Capture the cell that displays the provided text and extract its (x, y) central coordinate. 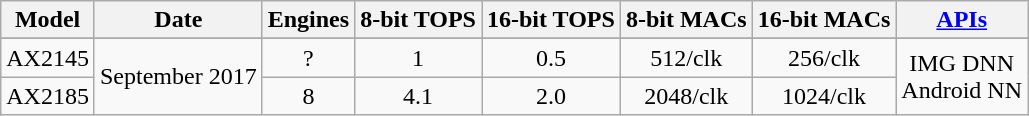
16-bit TOPS (552, 20)
1024/clk (824, 96)
APIs (962, 20)
Date (178, 20)
Model (48, 20)
0.5 (552, 58)
16-bit MACs (824, 20)
4.1 (418, 96)
September 2017 (178, 77)
2048/clk (686, 96)
512/clk (686, 58)
8 (308, 96)
2.0 (552, 96)
Engines (308, 20)
8-bit MACs (686, 20)
AX2145 (48, 58)
? (308, 58)
1 (418, 58)
AX2185 (48, 96)
IMG DNNAndroid NN (962, 77)
8-bit TOPS (418, 20)
256/clk (824, 58)
